Determine the [X, Y] coordinate at the center of the cell enclosing the given text.  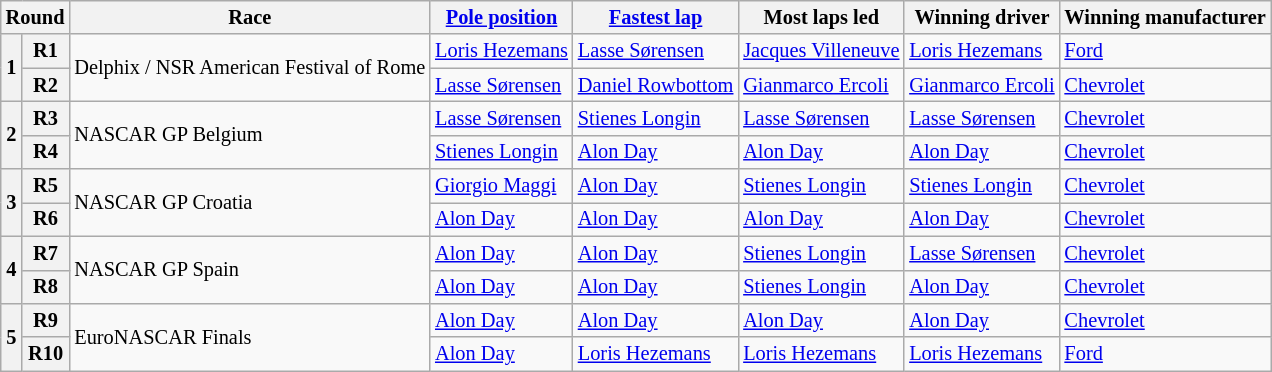
Daniel Rowbottom [656, 85]
5 [12, 336]
R5 [46, 186]
R3 [46, 118]
1 [12, 68]
Pole position [502, 17]
Round [36, 17]
Jacques Villeneuve [821, 51]
R1 [46, 51]
NASCAR GP Belgium [250, 134]
R2 [46, 85]
Giorgio Maggi [502, 186]
R4 [46, 152]
Fastest lap [656, 17]
Delphix / NSR American Festival of Rome [250, 68]
R7 [46, 253]
2 [12, 134]
Race [250, 17]
EuroNASCAR Finals [250, 336]
R10 [46, 354]
3 [12, 202]
R8 [46, 287]
R9 [46, 320]
Winning manufacturer [1166, 17]
Winning driver [982, 17]
R6 [46, 219]
Most laps led [821, 17]
4 [12, 270]
NASCAR GP Croatia [250, 202]
NASCAR GP Spain [250, 270]
